Determine the (x, y) coordinate at the center of the cell enclosing the given text.  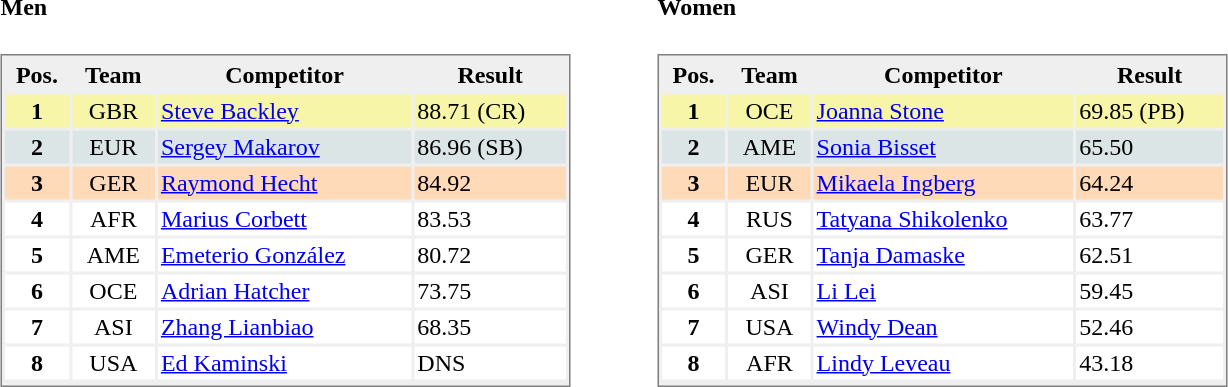
Ed Kaminski (284, 362)
84.92 (490, 182)
52.46 (1150, 326)
GBR (114, 110)
Raymond Hecht (284, 182)
Windy Dean (944, 326)
63.77 (1150, 218)
62.51 (1150, 254)
73.75 (490, 290)
Joanna Stone (944, 110)
Sergey Makarov (284, 146)
Tatyana Shikolenko (944, 218)
Tanja Damaske (944, 254)
80.72 (490, 254)
43.18 (1150, 362)
64.24 (1150, 182)
Steve Backley (284, 110)
DNS (490, 362)
Li Lei (944, 290)
RUS (769, 218)
Mikaela Ingberg (944, 182)
Emeterio González (284, 254)
Sonia Bisset (944, 146)
86.96 (SB) (490, 146)
83.53 (490, 218)
Marius Corbett (284, 218)
69.85 (PB) (1150, 110)
Adrian Hatcher (284, 290)
Lindy Leveau (944, 362)
65.50 (1150, 146)
59.45 (1150, 290)
68.35 (490, 326)
Zhang Lianbiao (284, 326)
88.71 (CR) (490, 110)
